Scan for the cell matching the given text and deliver its (X, Y) coordinate at center. 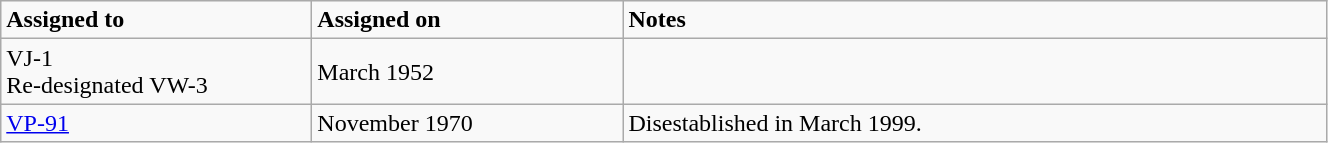
March 1952 (468, 72)
November 1970 (468, 123)
Disestablished in March 1999. (975, 123)
Assigned on (468, 20)
VP-91 (156, 123)
Notes (975, 20)
Assigned to (156, 20)
VJ-1Re-designated VW-3 (156, 72)
